Scan for the cell matching the given text and deliver its (x, y) coordinate at center. 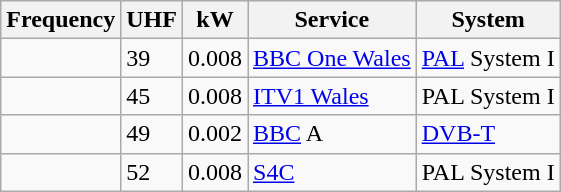
ITV1 Wales (332, 96)
52 (152, 172)
S4C (332, 172)
39 (152, 58)
Frequency (61, 20)
DVB-T (488, 134)
System (488, 20)
kW (214, 20)
45 (152, 96)
BBC A (332, 134)
BBC One Wales (332, 58)
49 (152, 134)
UHF (152, 20)
0.002 (214, 134)
Service (332, 20)
